Search for the cell housing the specified text and yield its [X, Y] center coordinate. 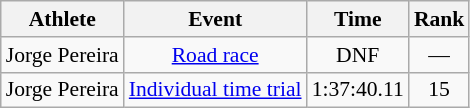
Athlete [62, 19]
Rank [440, 19]
DNF [358, 55]
1:37:40.11 [358, 90]
Individual time trial [216, 90]
15 [440, 90]
— [440, 55]
Time [358, 19]
Road race [216, 55]
Event [216, 19]
